Detect which cell encompasses the target text, then output its (X, Y) center coordinate. 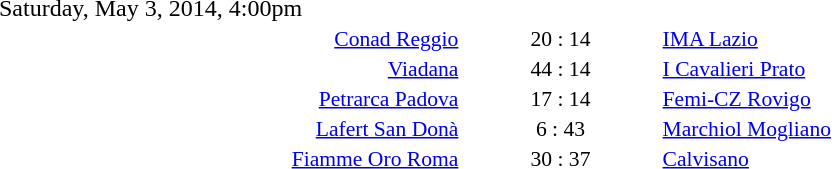
44 : 14 (560, 68)
20 : 14 (560, 38)
17 : 14 (560, 98)
6 : 43 (560, 128)
